Output the (X, Y) coordinate of the center of the cell containing the given text.  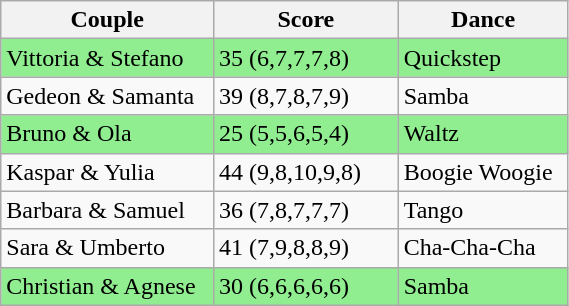
36 (7,8,7,7,7) (306, 210)
Vittoria & Stefano (108, 58)
Sara & Umberto (108, 248)
Waltz (483, 134)
Tango (483, 210)
41 (7,9,8,8,9) (306, 248)
Gedeon & Samanta (108, 96)
Kaspar & Yulia (108, 172)
Christian & Agnese (108, 286)
25 (5,5,6,5,4) (306, 134)
Cha-Cha-Cha (483, 248)
Dance (483, 20)
44 (9,8,10,9,8) (306, 172)
39 (8,7,8,7,9) (306, 96)
Quickstep (483, 58)
35 (6,7,7,7,8) (306, 58)
Boogie Woogie (483, 172)
30 (6,6,6,6,6) (306, 286)
Couple (108, 20)
Score (306, 20)
Barbara & Samuel (108, 210)
Bruno & Ola (108, 134)
